Return (x, y) of the center of cell containing provided text 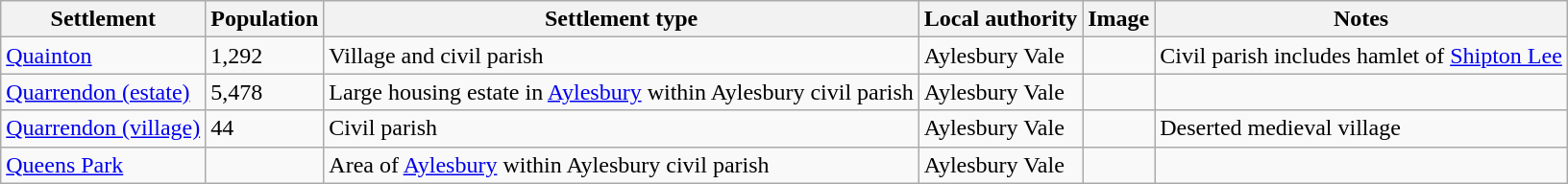
Notes (1361, 19)
Quarrendon (estate) (104, 92)
Settlement type (621, 19)
Local authority (1000, 19)
Large housing estate in Aylesbury within Aylesbury civil parish (621, 92)
Area of Aylesbury within Aylesbury civil parish (621, 165)
5,478 (265, 92)
Settlement (104, 19)
Population (265, 19)
Village and civil parish (621, 56)
Queens Park (104, 165)
Civil parish (621, 128)
Quainton (104, 56)
Image (1118, 19)
1,292 (265, 56)
Deserted medieval village (1361, 128)
44 (265, 128)
Quarrendon (village) (104, 128)
Civil parish includes hamlet of Shipton Lee (1361, 56)
